Detect which cell encompasses the target text, then output its [x, y] center coordinate. 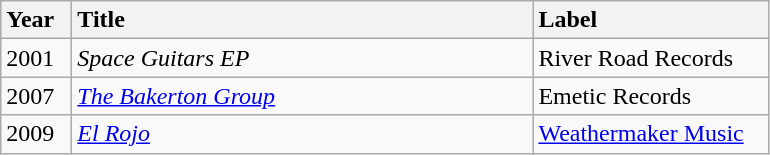
Weathermaker Music [651, 134]
El Rojo [302, 134]
2009 [36, 134]
2007 [36, 96]
Label [651, 20]
Emetic Records [651, 96]
Year [36, 20]
2001 [36, 58]
Title [302, 20]
The Bakerton Group [302, 96]
River Road Records [651, 58]
Space Guitars EP [302, 58]
